Return (x, y) of the center of cell containing provided text 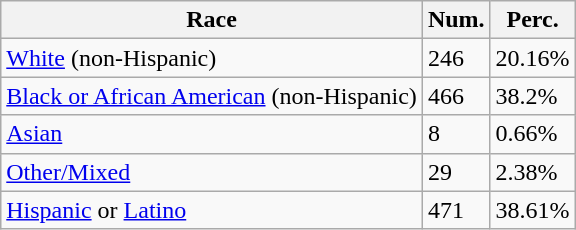
471 (456, 210)
246 (456, 58)
Race (212, 20)
Black or African American (non-Hispanic) (212, 96)
466 (456, 96)
20.16% (532, 58)
Asian (212, 134)
2.38% (532, 172)
38.2% (532, 96)
Hispanic or Latino (212, 210)
0.66% (532, 134)
Other/Mixed (212, 172)
Perc. (532, 20)
Num. (456, 20)
White (non-Hispanic) (212, 58)
29 (456, 172)
8 (456, 134)
38.61% (532, 210)
